Detect which cell encompasses the target text, then output its (x, y) center coordinate. 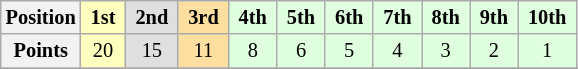
7th (397, 17)
1 (547, 51)
5 (349, 51)
20 (104, 51)
15 (152, 51)
10th (547, 17)
Points (41, 51)
Position (41, 17)
8th (446, 17)
5th (301, 17)
3 (446, 51)
1st (104, 17)
4 (397, 51)
2 (494, 51)
9th (494, 17)
4th (253, 17)
6 (301, 51)
6th (349, 17)
11 (203, 51)
8 (253, 51)
3rd (203, 17)
2nd (152, 17)
